Return [X, Y] of the center of cell containing provided text 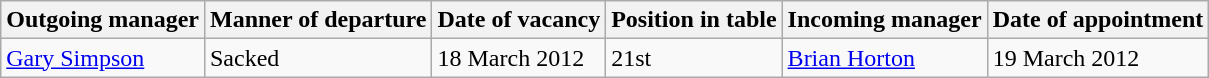
19 March 2012 [1098, 58]
18 March 2012 [519, 58]
Manner of departure [318, 20]
Date of appointment [1098, 20]
Date of vacancy [519, 20]
Sacked [318, 58]
Position in table [694, 20]
Gary Simpson [103, 58]
Brian Horton [884, 58]
Incoming manager [884, 20]
21st [694, 58]
Outgoing manager [103, 20]
